For the text-containing cell, return its midpoint in [X, Y] coordinate format. 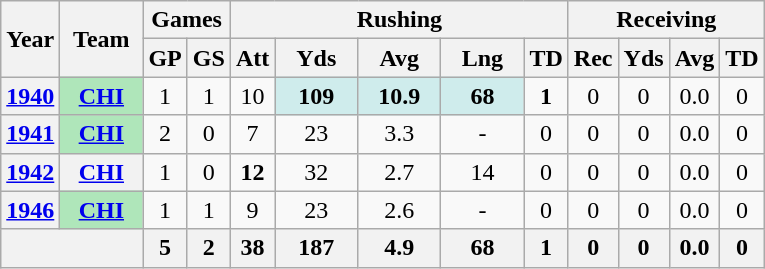
109 [316, 96]
Lng [482, 58]
3.3 [400, 134]
4.9 [400, 248]
GP [165, 58]
32 [316, 172]
Year [30, 39]
2.7 [400, 172]
Rec [593, 58]
5 [165, 248]
1940 [30, 96]
7 [252, 134]
2.6 [400, 210]
GS [208, 58]
38 [252, 248]
10.9 [400, 96]
1942 [30, 172]
Team [102, 39]
12 [252, 172]
Receiving [666, 20]
10 [252, 96]
Rushing [399, 20]
1941 [30, 134]
9 [252, 210]
187 [316, 248]
1946 [30, 210]
Att [252, 58]
Games [186, 20]
14 [482, 172]
